Identify which cell holds the provided text, then report its (X, Y) central coordinate. 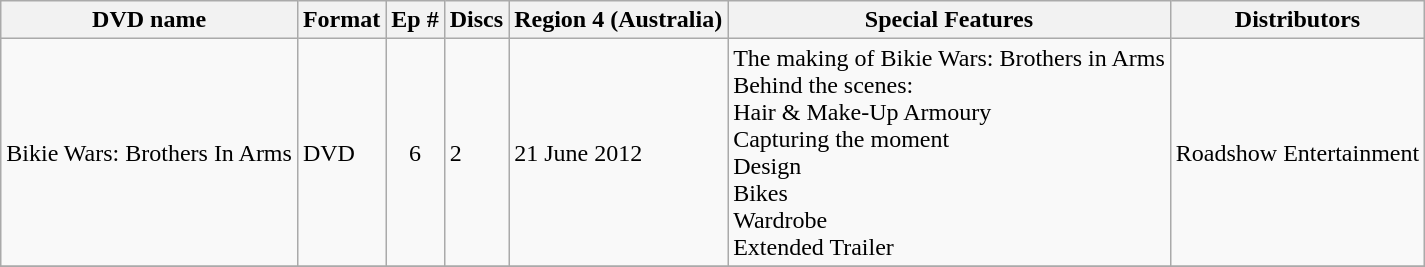
21 June 2012 (618, 152)
6 (415, 152)
Roadshow Entertainment (1297, 152)
Bikie Wars: Brothers In Arms (150, 152)
DVD (341, 152)
Distributors (1297, 20)
DVD name (150, 20)
The making of Bikie Wars: Brothers in ArmsBehind the scenes:Hair & Make-Up ArmouryCapturing the momentDesignBikesWardrobeExtended Trailer (950, 152)
Format (341, 20)
2 (476, 152)
Ep # (415, 20)
Region 4 (Australia) (618, 20)
Special Features (950, 20)
Discs (476, 20)
